Identify which cell holds the provided text, then report its [x, y] central coordinate. 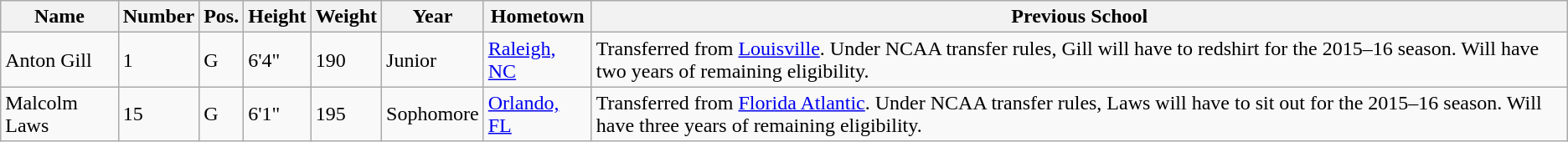
Sophomore [433, 114]
Orlando, FL [538, 114]
Height [277, 17]
Anton Gill [60, 60]
190 [346, 60]
195 [346, 114]
1 [158, 60]
Malcolm Laws [60, 114]
Raleigh, NC [538, 60]
Previous School [1079, 17]
Number [158, 17]
Name [60, 17]
6'1" [277, 114]
Year [433, 17]
6'4" [277, 60]
Weight [346, 17]
Junior [433, 60]
Pos. [221, 17]
Hometown [538, 17]
15 [158, 114]
